Detect which cell encompasses the target text, then output its [x, y] center coordinate. 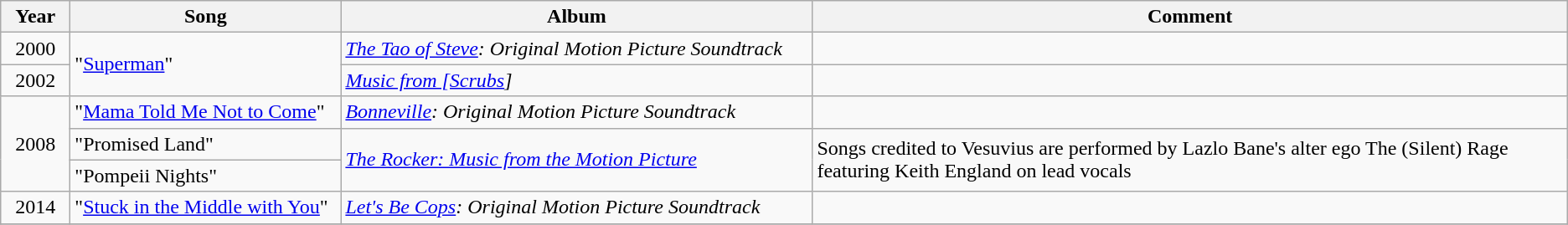
"Stuck in the Middle with You" [206, 207]
Let's Be Cops: Original Motion Picture Soundtrack [576, 207]
Year [35, 17]
"Promised Land" [206, 144]
Song [206, 17]
2014 [35, 207]
"Pompeii Nights" [206, 176]
2002 [35, 80]
Music from [Scrubs] [576, 80]
2000 [35, 49]
2008 [35, 144]
The Tao of Steve: Original Motion Picture Soundtrack [576, 49]
The Rocker: Music from the Motion Picture [576, 160]
"Mama Told Me Not to Come" [206, 112]
"Superman" [206, 64]
Album [576, 17]
Comment [1189, 17]
Songs credited to Vesuvius are performed by Lazlo Bane's alter ego The (Silent) Rage featuring Keith England on lead vocals [1189, 160]
Bonneville: Original Motion Picture Soundtrack [576, 112]
